Locate the cell with the specified text and output its (X, Y) center coordinate. 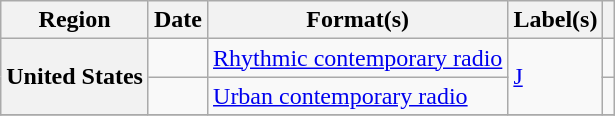
Format(s) (358, 20)
United States (75, 77)
J (556, 77)
Label(s) (556, 20)
Region (75, 20)
Date (178, 20)
Urban contemporary radio (358, 96)
Rhythmic contemporary radio (358, 58)
